Locate the cell with the specified text and output its (x, y) center coordinate. 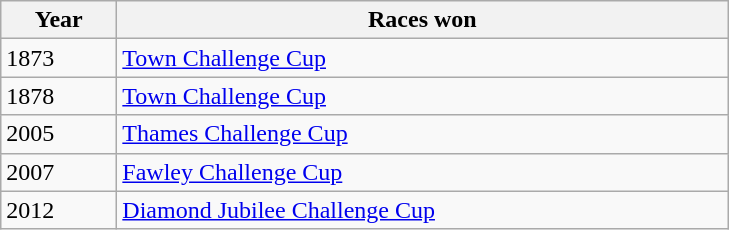
2012 (59, 210)
Races won (422, 20)
Thames Challenge Cup (422, 134)
1873 (59, 58)
Diamond Jubilee Challenge Cup (422, 210)
2007 (59, 172)
Fawley Challenge Cup (422, 172)
2005 (59, 134)
1878 (59, 96)
Year (59, 20)
